Locate the cell with the specified text and output its (X, Y) center coordinate. 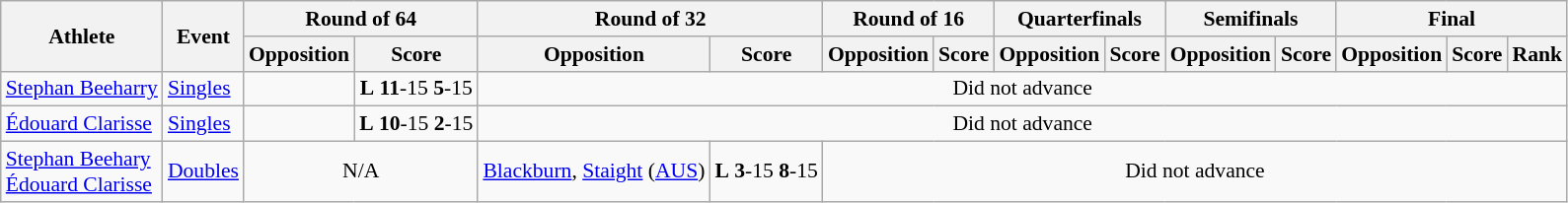
Édouard Clarisse (82, 124)
Round of 32 (650, 19)
Round of 16 (908, 19)
L 10-15 2-15 (416, 124)
L 3-15 8-15 (766, 171)
Blackburn, Staight (AUS) (594, 171)
Doubles (203, 171)
Semifinals (1251, 19)
Quarterfinals (1080, 19)
L 11-15 5-15 (416, 89)
Athlete (82, 35)
N/A (361, 171)
Stephan Beeharry (82, 89)
Round of 64 (361, 19)
Stephan BeeharyÉdouard Clarisse (82, 171)
Event (203, 35)
Rank (1537, 54)
Final (1452, 19)
